From the cell containing the given text, extract its center point as [x, y] coordinate. 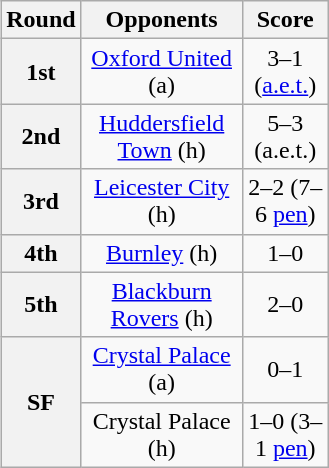
3rd [41, 202]
Oxford United (a) [162, 72]
5th [41, 304]
Round [41, 20]
5–3 (a.e.t.) [285, 136]
1st [41, 72]
Burnley (h) [162, 253]
Huddersfield Town (h) [162, 136]
1–0 [285, 253]
Score [285, 20]
Crystal Palace (h) [162, 434]
2–2 (7–6 pen) [285, 202]
1–0 (3–1 pen) [285, 434]
4th [41, 253]
Opponents [162, 20]
2nd [41, 136]
0–1 [285, 370]
Leicester City (h) [162, 202]
2–0 [285, 304]
Blackburn Rovers (h) [162, 304]
SF [41, 402]
3–1 (a.e.t.) [285, 72]
Crystal Palace (a) [162, 370]
